Provide the [x, y] coordinate of the cell's center where the given text is located.  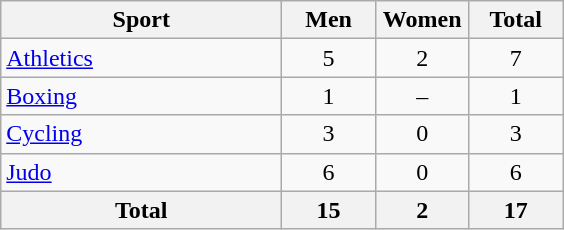
5 [329, 58]
Cycling [142, 134]
Judo [142, 172]
17 [516, 210]
7 [516, 58]
15 [329, 210]
Sport [142, 20]
– [422, 96]
Boxing [142, 96]
Women [422, 20]
Men [329, 20]
Athletics [142, 58]
